Provide the (X, Y) coordinate of the cell's center where the given text is located.  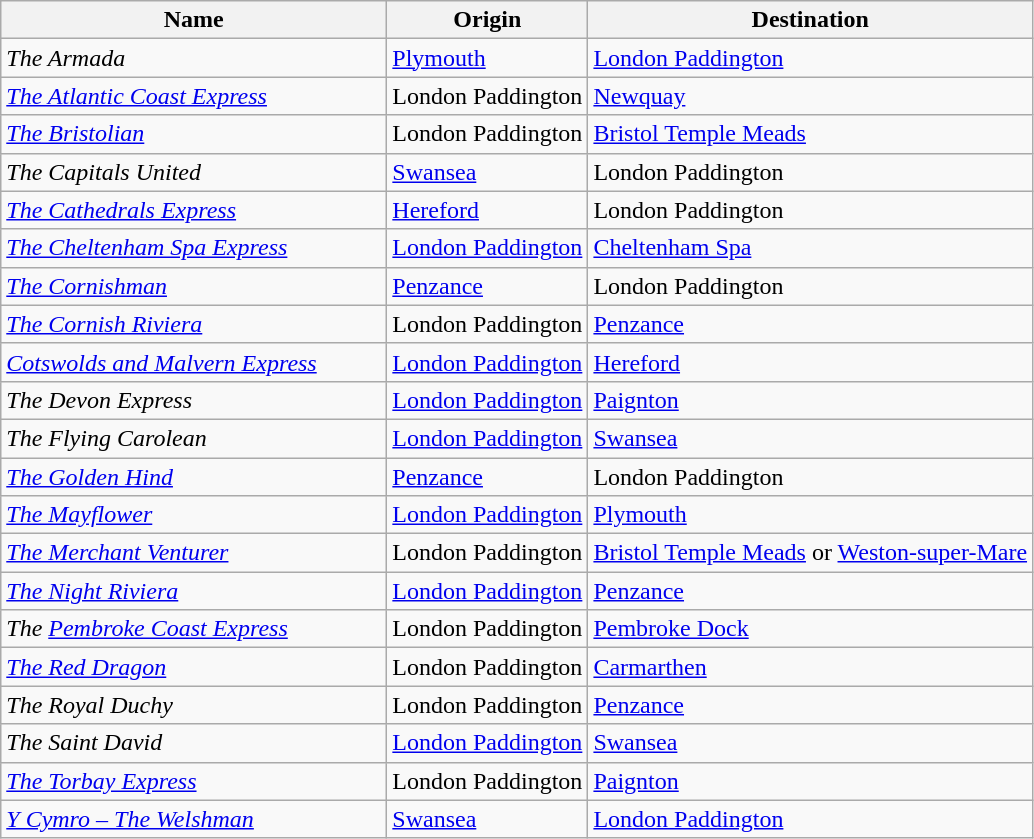
The Cornish Riviera (194, 324)
The Cheltenham Spa Express (194, 248)
The Pembroke Coast Express (194, 629)
Bristol Temple Meads (810, 134)
Pembroke Dock (810, 629)
The Cornishman (194, 286)
Origin (488, 20)
The Bristolian (194, 134)
Newquay (810, 96)
Name (194, 20)
Bristol Temple Meads or Weston-super-Mare (810, 553)
The Capitals United (194, 172)
The Golden Hind (194, 477)
The Mayflower (194, 515)
The Flying Carolean (194, 438)
Cheltenham Spa (810, 248)
The Red Dragon (194, 667)
The Cathedrals Express (194, 210)
Destination (810, 20)
The Armada (194, 58)
Cotswolds and Malvern Express (194, 362)
The Torbay Express (194, 781)
The Atlantic Coast Express (194, 96)
The Night Riviera (194, 591)
The Saint David (194, 743)
The Merchant Venturer (194, 553)
The Devon Express (194, 400)
The Royal Duchy (194, 705)
Y Cymro – The Welshman (194, 819)
Carmarthen (810, 667)
